Scan for the cell matching the given text and deliver its [X, Y] coordinate at center. 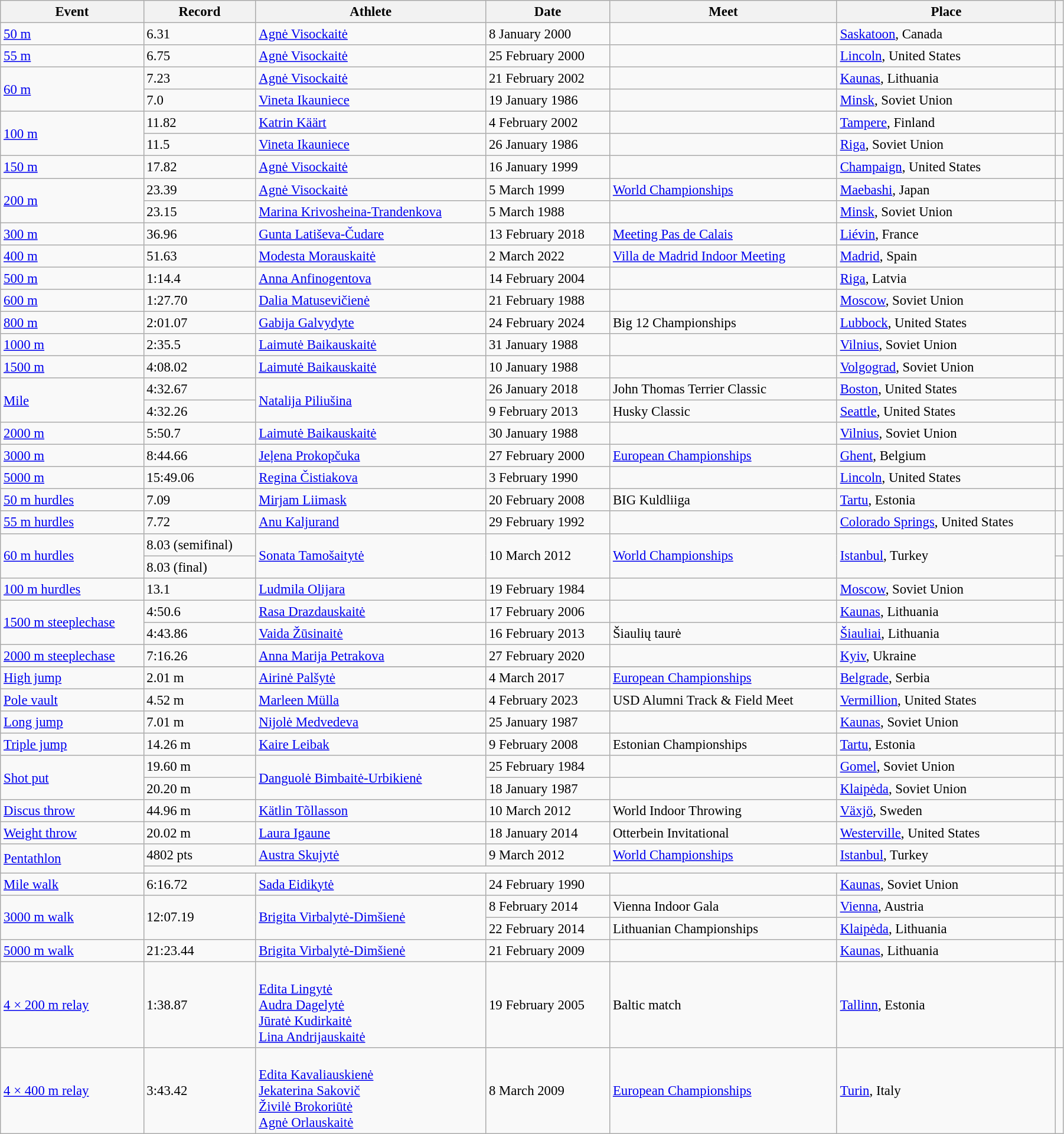
1000 m [72, 345]
8 February 2014 [548, 906]
19.60 m [200, 767]
Regina Čistiakova [371, 478]
Laura Igaune [371, 833]
21:23.44 [200, 950]
5 March 1999 [548, 190]
Vienna, Austria [946, 906]
6:16.72 [200, 884]
25 January 1987 [548, 722]
4:08.02 [200, 367]
1:27.70 [200, 301]
Edita LingytėAudra DagelytėJūratė KudirkaitėLina Andrijauskaitė [371, 1005]
Ludmila Olijara [371, 589]
Vermillion, United States [946, 700]
Kyiv, Ukraine [946, 656]
Marleen Mülla [371, 700]
Event [72, 12]
3:43.42 [200, 1091]
13.1 [200, 589]
1500 m [72, 367]
Vaida Žūsinaitė [371, 634]
Triple jump [72, 745]
Liévin, France [946, 234]
5 March 1988 [548, 211]
World Indoor Throwing [724, 811]
36.96 [200, 234]
18 January 1987 [548, 789]
300 m [72, 234]
4:50.6 [200, 611]
Kaire Leibak [371, 745]
15:49.06 [200, 478]
7.72 [200, 523]
Discus throw [72, 811]
Klaipėda, Lithuania [946, 928]
Weight throw [72, 833]
2000 m [72, 434]
100 m [72, 133]
3 February 1990 [548, 478]
8:44.66 [200, 456]
Lithuanian Championships [724, 928]
50 m [72, 34]
Natalija Piliušina [371, 400]
5:50.7 [200, 434]
John Thomas Terrier Classic [724, 389]
19 January 1986 [548, 100]
16 January 1999 [548, 167]
2:35.5 [200, 345]
Katrin Käärt [371, 123]
11.5 [200, 145]
Ghent, Belgium [946, 456]
4.52 m [200, 700]
44.96 m [200, 811]
20 February 2008 [548, 500]
Šiaulių taurė [724, 634]
55 m [72, 56]
Seattle, United States [946, 412]
Anu Kaljurand [371, 523]
Klaipėda, Soviet Union [946, 789]
Sada Eidikytė [371, 884]
14.26 m [200, 745]
USD Alumni Track & Field Meet [724, 700]
23.15 [200, 211]
High jump [72, 678]
1500 m steeplechase [72, 623]
31 January 1988 [548, 345]
500 m [72, 278]
60 m [72, 90]
6.75 [200, 56]
Volgograd, Soviet Union [946, 367]
55 m hurdles [72, 523]
Marina Krivosheina-Trandenkova [371, 211]
Belgrade, Serbia [946, 678]
Danguolė Bimbaitė-Urbikienė [371, 777]
Pole vault [72, 700]
13 February 2018 [548, 234]
24 February 2024 [548, 322]
Anna Anfinogentova [371, 278]
17.82 [200, 167]
Lubbock, United States [946, 322]
29 February 1992 [548, 523]
27 February 2020 [548, 656]
Maebashi, Japan [946, 190]
200 m [72, 201]
3000 m [72, 456]
24 February 1990 [548, 884]
Champaign, United States [946, 167]
Airinė Palšytė [371, 678]
25 February 1984 [548, 767]
Riga, Latvia [946, 278]
1:14.4 [200, 278]
Växjö, Sweden [946, 811]
14 February 2004 [548, 278]
26 January 2018 [548, 389]
4 February 2023 [548, 700]
Estonian Championships [724, 745]
7.0 [200, 100]
Edita KavaliauskienėJekaterina SakovičŽivilė BrokoriūtėAgnė Orlauskaitė [371, 1091]
2000 m steeplechase [72, 656]
Madrid, Spain [946, 256]
4 × 200 m relay [72, 1005]
2:01.07 [200, 322]
12:07.19 [200, 917]
5000 m walk [72, 950]
Gabija Galvydyte [371, 322]
Boston, United States [946, 389]
4802 pts [200, 856]
23.39 [200, 190]
7:16.26 [200, 656]
600 m [72, 301]
Westerville, United States [946, 833]
10 January 1988 [548, 367]
150 m [72, 167]
Tallinn, Estonia [946, 1005]
Baltic match [724, 1005]
Husky Classic [724, 412]
400 m [72, 256]
Colorado Springs, United States [946, 523]
Nijolė Medvedeva [371, 722]
18 January 2014 [548, 833]
7.09 [200, 500]
4:32.26 [200, 412]
Dalia Matusevičienė [371, 301]
8.03 (semifinal) [200, 545]
25 February 2000 [548, 56]
17 February 2006 [548, 611]
27 February 2000 [548, 456]
Rasa Drazdauskaitė [371, 611]
Mirjam Liimask [371, 500]
20.02 m [200, 833]
5000 m [72, 478]
21 February 2002 [548, 79]
50 m hurdles [72, 500]
20.20 m [200, 789]
7.01 m [200, 722]
6.31 [200, 34]
Gunta Latiševa-Čudare [371, 234]
Shot put [72, 777]
Jeļena Prokopčuka [371, 456]
4:32.67 [200, 389]
Modesta Morauskaitė [371, 256]
Austra Skujytė [371, 856]
4:43.86 [200, 634]
Pentathlon [72, 859]
21 February 2009 [548, 950]
Meeting Pas de Calais [724, 234]
51.63 [200, 256]
Otterbein Invitational [724, 833]
Athlete [371, 12]
Vienna Indoor Gala [724, 906]
26 January 1986 [548, 145]
4 × 400 m relay [72, 1091]
2.01 m [200, 678]
Date [548, 12]
30 January 1988 [548, 434]
Big 12 Championships [724, 322]
800 m [72, 322]
60 m hurdles [72, 555]
11.82 [200, 123]
Sonata Tamošaitytė [371, 555]
19 February 2005 [548, 1005]
Gomel, Soviet Union [946, 767]
4 February 2002 [548, 123]
8.03 (final) [200, 567]
4 March 2017 [548, 678]
9 February 2013 [548, 412]
2 March 2022 [548, 256]
Saskatoon, Canada [946, 34]
BIG Kuldliiga [724, 500]
21 February 1988 [548, 301]
16 February 2013 [548, 634]
Šiauliai, Lithuania [946, 634]
Mile walk [72, 884]
Place [946, 12]
100 m hurdles [72, 589]
Villa de Madrid Indoor Meeting [724, 256]
Tampere, Finland [946, 123]
Kätlin Tõllasson [371, 811]
Record [200, 12]
19 February 1984 [548, 589]
Meet [724, 12]
Mile [72, 400]
Anna Marija Petrakova [371, 656]
8 March 2009 [548, 1091]
7.23 [200, 79]
Turin, Italy [946, 1091]
9 February 2008 [548, 745]
Riga, Soviet Union [946, 145]
1:38.87 [200, 1005]
3000 m walk [72, 917]
8 January 2000 [548, 34]
22 February 2014 [548, 928]
9 March 2012 [548, 856]
Long jump [72, 722]
